Pinpoint the cell where the given text exists, returning its (X, Y) midpoint coordinate. 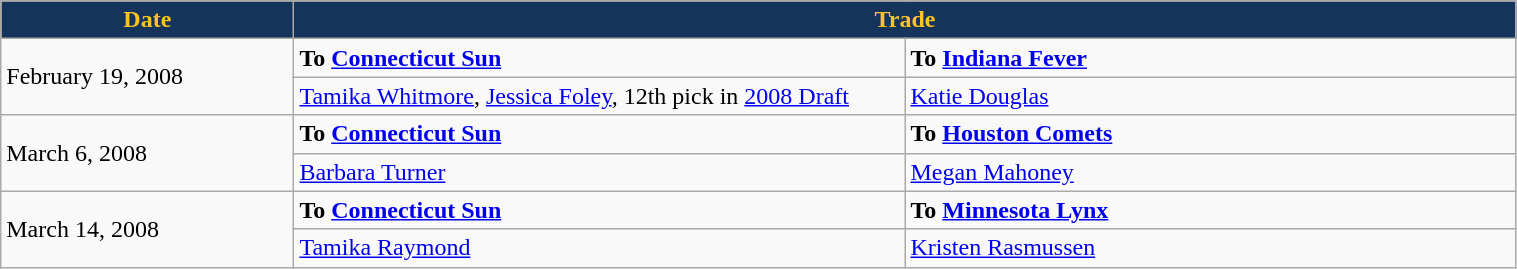
To Minnesota Lynx (1210, 210)
Tamika Whitmore, Jessica Foley, 12th pick in 2008 Draft (600, 96)
Kristen Rasmussen (1210, 248)
Tamika Raymond (600, 248)
To Houston Comets (1210, 134)
Megan Mahoney (1210, 172)
March 6, 2008 (148, 153)
March 14, 2008 (148, 229)
Trade (905, 20)
Katie Douglas (1210, 96)
Barbara Turner (600, 172)
February 19, 2008 (148, 77)
To Indiana Fever (1210, 58)
Date (148, 20)
